Return the (x, y) coordinate for the center point of the cell that contains the specified text.  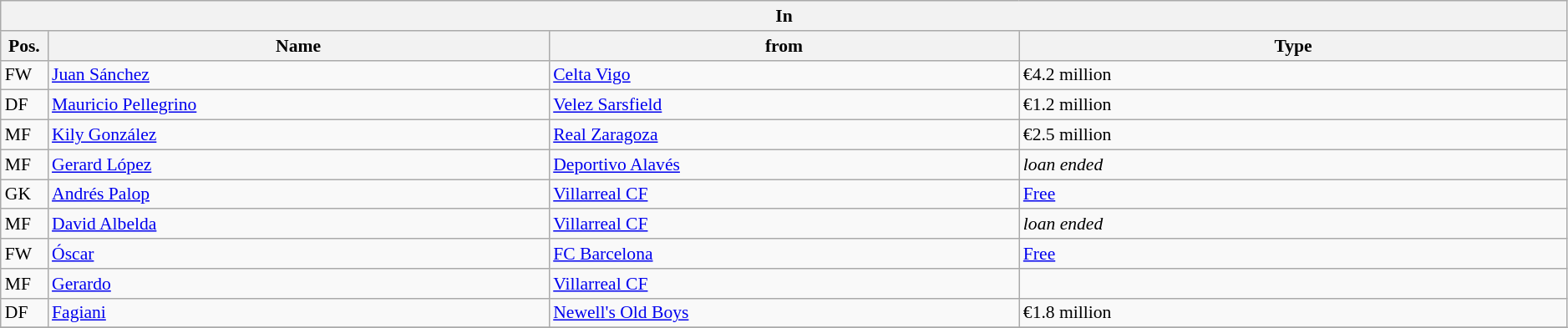
GK (24, 194)
Celta Vigo (784, 75)
from (784, 46)
€2.5 million (1293, 135)
In (784, 16)
Name (298, 46)
Gerardo (298, 284)
David Albelda (298, 225)
Juan Sánchez (298, 75)
Deportivo Alavés (784, 164)
Óscar (298, 254)
€1.8 million (1293, 313)
€1.2 million (1293, 105)
Type (1293, 46)
Velez Sarsfield (784, 105)
Fagiani (298, 313)
Real Zaragoza (784, 135)
Mauricio Pellegrino (298, 105)
Newell's Old Boys (784, 313)
€4.2 million (1293, 75)
FC Barcelona (784, 254)
Pos. (24, 46)
Gerard López (298, 164)
Andrés Palop (298, 194)
Kily González (298, 135)
